Pinpoint the cell where the given text exists, returning its [x, y] midpoint coordinate. 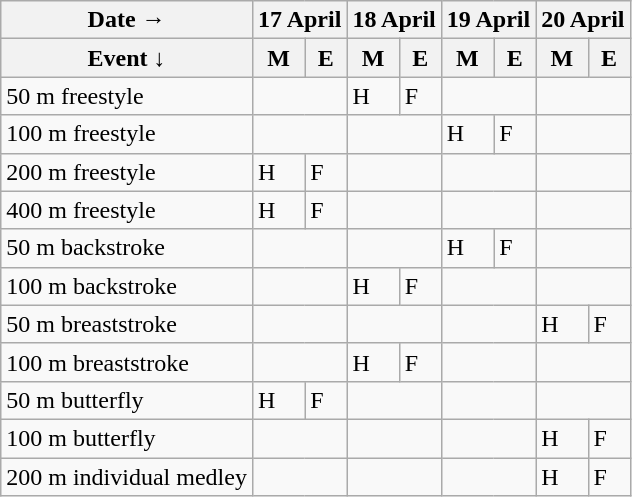
50 m backstroke [127, 248]
100 m freestyle [127, 134]
100 m breaststroke [127, 362]
50 m freestyle [127, 96]
50 m butterfly [127, 400]
200 m freestyle [127, 172]
19 April [488, 20]
17 April [299, 20]
50 m breaststroke [127, 324]
Event ↓ [127, 58]
20 April [583, 20]
18 April [394, 20]
Date → [127, 20]
200 m individual medley [127, 477]
100 m backstroke [127, 286]
400 m freestyle [127, 210]
100 m butterfly [127, 438]
